Scan for the cell matching the given text and deliver its (X, Y) coordinate at center. 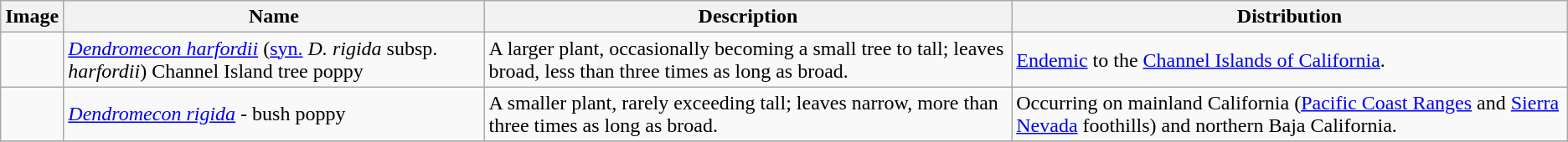
Name (274, 17)
Occurring on mainland California (Pacific Coast Ranges and Sierra Nevada foothills) and northern Baja California. (1290, 114)
Description (748, 17)
Image (32, 17)
A smaller plant, rarely exceeding tall; leaves narrow, more than three times as long as broad. (748, 114)
Distribution (1290, 17)
Endemic to the Channel Islands of California. (1290, 60)
A larger plant, occasionally becoming a small tree to tall; leaves broad, less than three times as long as broad. (748, 60)
Dendromecon rigida - bush poppy (274, 114)
Dendromecon harfordii (syn. D. rigida subsp. harfordii) Channel Island tree poppy (274, 60)
